Detect which cell encompasses the target text, then output its [x, y] center coordinate. 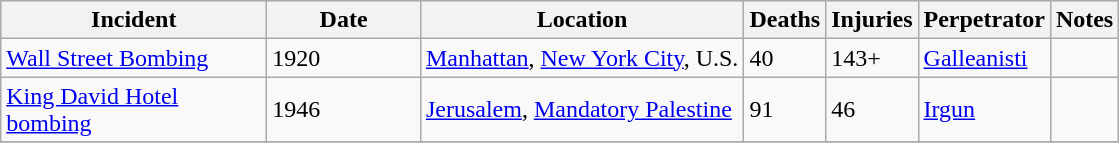
91 [785, 110]
Incident [134, 20]
Location [582, 20]
Notes [1084, 20]
Manhattan, New York City, U.S. [582, 58]
Jerusalem, Mandatory Palestine [582, 110]
Irgun [984, 110]
40 [785, 58]
Deaths [785, 20]
Date [344, 20]
Wall Street Bombing [134, 58]
1946 [344, 110]
Perpetrator [984, 20]
Galleanisti [984, 58]
143+ [872, 58]
1920 [344, 58]
King David Hotel bombing [134, 110]
46 [872, 110]
Injuries [872, 20]
